Determine the [x, y] coordinate at the center of the cell enclosing the given text.  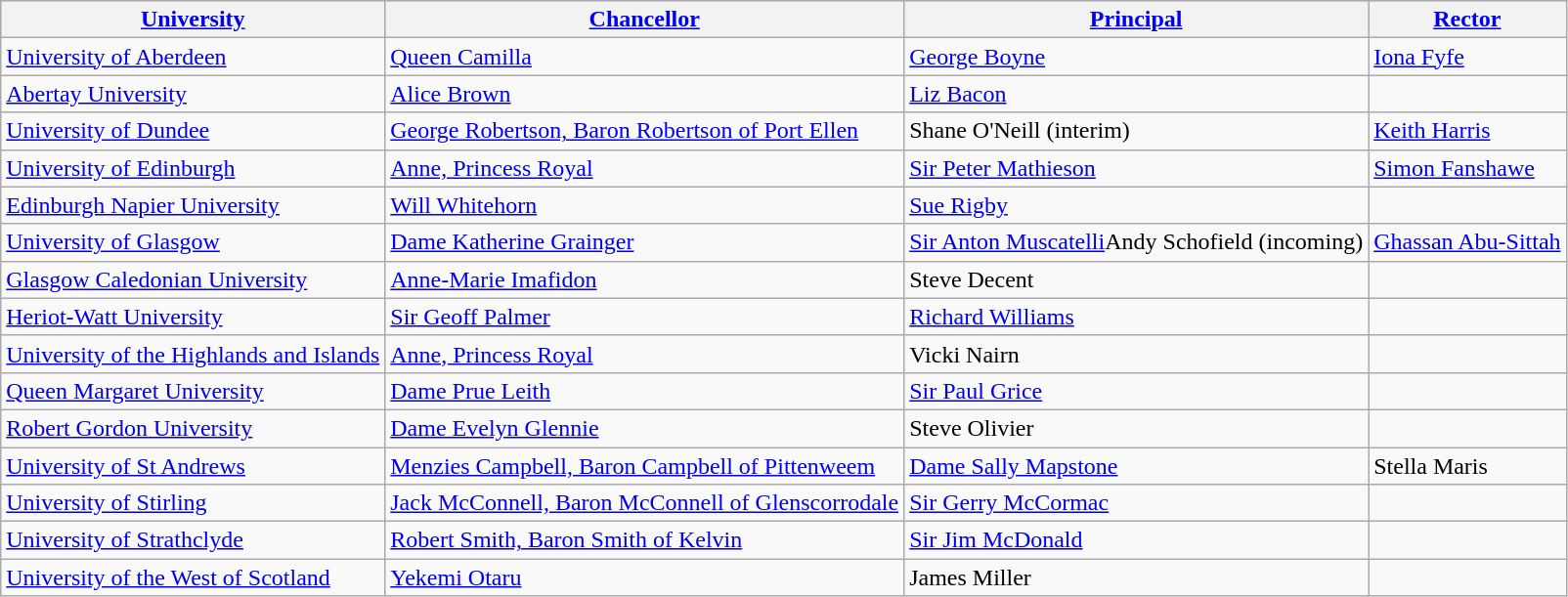
Ghassan Abu-Sittah [1467, 242]
Alice Brown [645, 94]
Rector [1467, 20]
Richard Williams [1136, 317]
Dame Sally Mapstone [1136, 466]
Stella Maris [1467, 466]
University [194, 20]
Dame Prue Leith [645, 391]
Heriot-Watt University [194, 317]
University of Glasgow [194, 242]
Anne-Marie Imafidon [645, 279]
Shane O'Neill (interim) [1136, 131]
Jack McConnell, Baron McConnell of Glenscorrodale [645, 503]
Glasgow Caledonian University [194, 279]
Queen Margaret University [194, 391]
Dame Evelyn Glennie [645, 428]
University of the Highlands and Islands [194, 354]
Sir Gerry McCormac [1136, 503]
Abertay University [194, 94]
Sir Paul Grice [1136, 391]
Dame Katherine Grainger [645, 242]
Sue Rigby [1136, 205]
University of Strathclyde [194, 540]
University of St Andrews [194, 466]
Sir Anton MuscatelliAndy Schofield (incoming) [1136, 242]
Steve Olivier [1136, 428]
University of Stirling [194, 503]
Keith Harris [1467, 131]
Sir Geoff Palmer [645, 317]
Iona Fyfe [1467, 57]
University of Edinburgh [194, 168]
Yekemi Otaru [645, 577]
Menzies Campbell, Baron Campbell of Pittenweem [645, 466]
Principal [1136, 20]
Liz Bacon [1136, 94]
Simon Fanshawe [1467, 168]
University of Aberdeen [194, 57]
Will Whitehorn [645, 205]
James Miller [1136, 577]
Sir Peter Mathieson [1136, 168]
Vicki Nairn [1136, 354]
University of Dundee [194, 131]
Queen Camilla [645, 57]
Robert Gordon University [194, 428]
Robert Smith, Baron Smith of Kelvin [645, 540]
George Boyne [1136, 57]
Chancellor [645, 20]
Sir Jim McDonald [1136, 540]
Steve Decent [1136, 279]
Edinburgh Napier University [194, 205]
University of the West of Scotland [194, 577]
George Robertson, Baron Robertson of Port Ellen [645, 131]
